Determine the [x, y] coordinate at the center of the cell enclosing the given text.  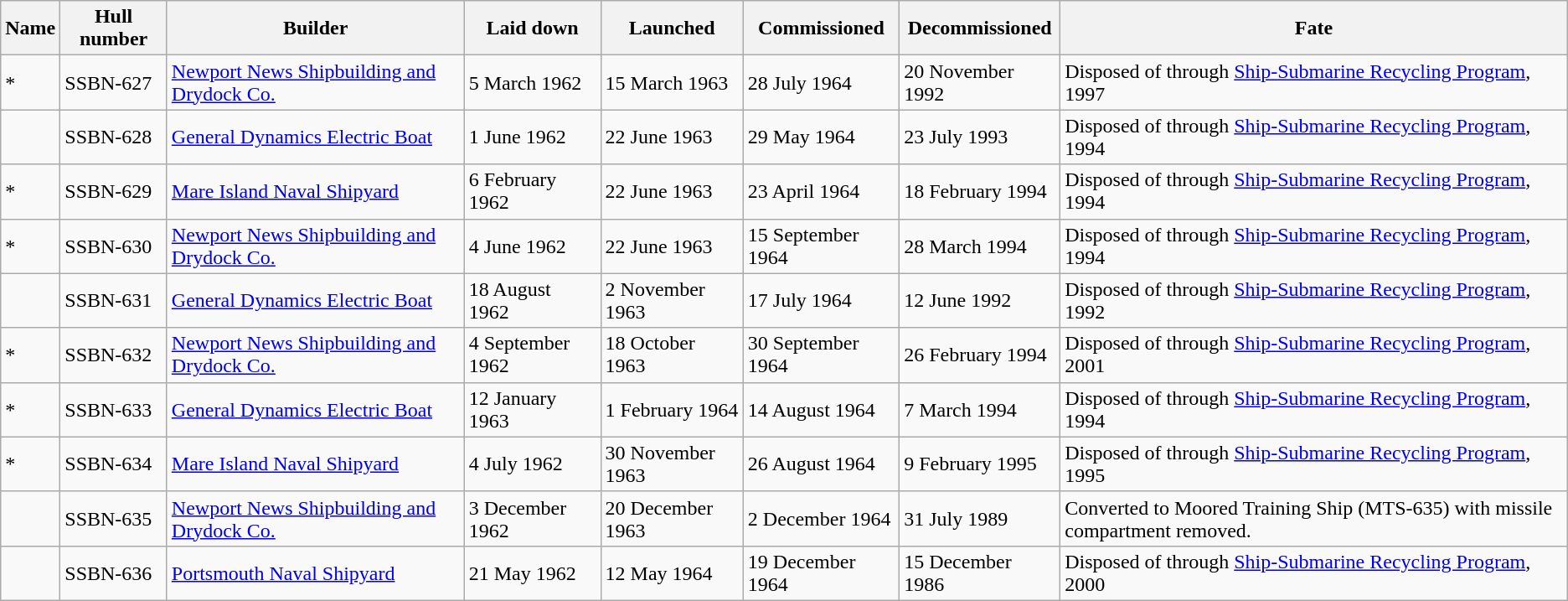
Fate [1314, 28]
4 July 1962 [533, 464]
26 February 1994 [980, 355]
SSBN-627 [114, 82]
SSBN-630 [114, 246]
28 March 1994 [980, 246]
14 August 1964 [821, 409]
1 June 1962 [533, 137]
SSBN-633 [114, 409]
23 July 1993 [980, 137]
28 July 1964 [821, 82]
Disposed of through Ship-Submarine Recycling Program, 1997 [1314, 82]
Hull number [114, 28]
17 July 1964 [821, 300]
15 March 1963 [672, 82]
Laid down [533, 28]
SSBN-628 [114, 137]
18 August 1962 [533, 300]
SSBN-629 [114, 191]
Converted to Moored Training Ship (MTS-635) with missile compartment removed. [1314, 518]
SSBN-635 [114, 518]
Name [30, 28]
Disposed of through Ship-Submarine Recycling Program, 1995 [1314, 464]
20 November 1992 [980, 82]
15 December 1986 [980, 573]
SSBN-634 [114, 464]
12 June 1992 [980, 300]
9 February 1995 [980, 464]
2 December 1964 [821, 518]
26 August 1964 [821, 464]
Commissioned [821, 28]
2 November 1963 [672, 300]
12 January 1963 [533, 409]
Disposed of through Ship-Submarine Recycling Program, 1992 [1314, 300]
12 May 1964 [672, 573]
1 February 1964 [672, 409]
5 March 1962 [533, 82]
Portsmouth Naval Shipyard [315, 573]
Builder [315, 28]
Disposed of through Ship-Submarine Recycling Program, 2001 [1314, 355]
20 December 1963 [672, 518]
21 May 1962 [533, 573]
7 March 1994 [980, 409]
31 July 1989 [980, 518]
Decommissioned [980, 28]
4 June 1962 [533, 246]
19 December 1964 [821, 573]
30 November 1963 [672, 464]
SSBN-636 [114, 573]
30 September 1964 [821, 355]
SSBN-632 [114, 355]
Disposed of through Ship-Submarine Recycling Program, 2000 [1314, 573]
29 May 1964 [821, 137]
3 December 1962 [533, 518]
Launched [672, 28]
4 September 1962 [533, 355]
18 October 1963 [672, 355]
18 February 1994 [980, 191]
SSBN-631 [114, 300]
15 September 1964 [821, 246]
6 February 1962 [533, 191]
23 April 1964 [821, 191]
